Capture the cell that displays the provided text and extract its [X, Y] central coordinate. 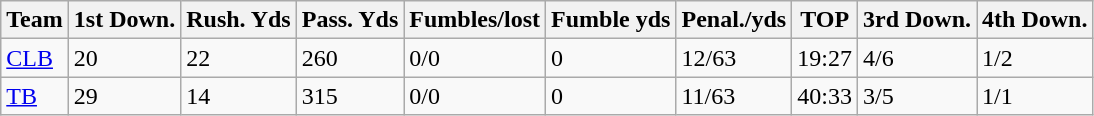
11/63 [734, 96]
Pass. Yds [350, 20]
29 [124, 96]
4/6 [916, 58]
14 [239, 96]
1st Down. [124, 20]
1/2 [1035, 58]
3/5 [916, 96]
Team [35, 20]
1/1 [1035, 96]
19:27 [825, 58]
40:33 [825, 96]
CLB [35, 58]
TB [35, 96]
315 [350, 96]
260 [350, 58]
22 [239, 58]
TOP [825, 20]
Rush. Yds [239, 20]
Fumbles/lost [475, 20]
4th Down. [1035, 20]
Penal./yds [734, 20]
12/63 [734, 58]
Fumble yds [611, 20]
20 [124, 58]
3rd Down. [916, 20]
